Search for the cell housing the specified text and yield its [x, y] center coordinate. 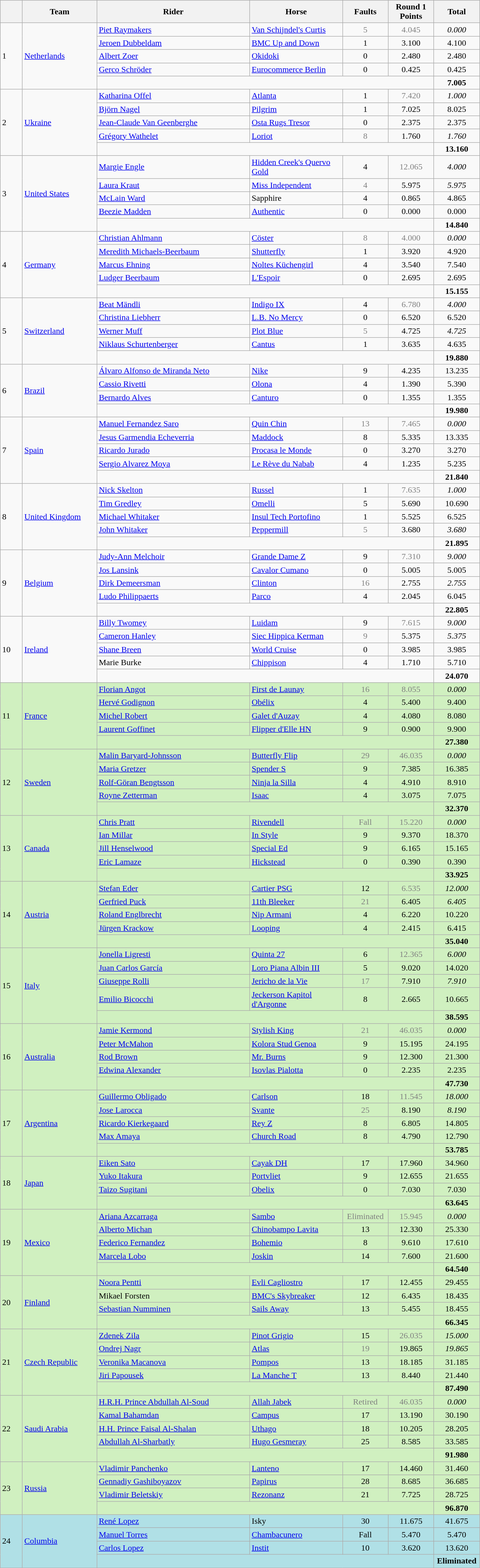
28.725 [457, 1495]
Olona [296, 384]
Grande Dame Z [296, 556]
11.675 [411, 1521]
Russel [296, 490]
Ondrej Nagr [174, 1349]
Flipper d'Elle HN [296, 729]
12.455 [411, 1282]
Katharina Offel [174, 96]
Manuel Torres [174, 1535]
6.415 [457, 928]
21.300 [457, 1057]
Special Ed [296, 848]
Kamal Bahamdan [174, 1415]
7.725 [411, 1495]
Cöster [296, 238]
Werner Muff [174, 331]
Ukraine [60, 122]
63.645 [457, 1203]
Argentina [60, 1123]
Allah Jabek [296, 1402]
Japan [60, 1183]
13.190 [411, 1415]
Ariana Azcarraga [174, 1216]
In Style [296, 835]
Jürgen Krackow [174, 928]
Jose Larocca [174, 1110]
8.910 [457, 782]
10.205 [411, 1428]
87.490 [457, 1388]
Okidoki [296, 56]
Canada [60, 848]
12.655 [411, 1176]
96.870 [457, 1508]
Loriot [296, 136]
Michael Whitaker [174, 517]
Beezie Madden [174, 212]
BMC's Skybreaker [296, 1296]
Osta Rugs Tresor [296, 122]
3 [12, 193]
Alberto Michan [174, 1229]
9.400 [457, 702]
Laurent Goffinet [174, 729]
H.H. Prince Faisal Al-Shalan [174, 1428]
Dirk Demeersman [174, 583]
6.780 [411, 304]
Pinot Grigio [296, 1335]
Team [60, 12]
13.160 [457, 149]
Loro Piana Albin III [296, 968]
Royne Zetterman [174, 795]
3.540 [411, 265]
3.100 [411, 43]
René Lopez [174, 1521]
Ian Millar [174, 835]
12.790 [457, 1136]
34.960 [457, 1163]
Mikael Forsten [174, 1296]
3.075 [411, 795]
19.880 [457, 357]
John Whitaker [174, 530]
McLain Ward [174, 198]
Le Rève du Nabab [296, 464]
7.635 [411, 490]
14.840 [457, 225]
36.685 [457, 1482]
Sweden [60, 782]
5.335 [411, 437]
Butterfly Flip [296, 755]
Shutterfly [296, 251]
Retired [365, 1402]
Noltes Küchengirl [296, 265]
12.330 [411, 1229]
Campus [296, 1415]
Cantus [296, 344]
3.620 [411, 1548]
Round 1 Points [411, 12]
Atlanta [296, 96]
La Manche T [296, 1375]
18.455 [457, 1309]
Emilio Bicocchi [174, 999]
Stylish King [296, 1030]
Cavalor Cumano [296, 570]
Michel Robert [174, 716]
Christina Liebherr [174, 318]
Quin Chin [296, 424]
10.220 [457, 915]
Finland [60, 1302]
Hervé Godignon [174, 702]
7.600 [411, 1256]
Billy Twomey [174, 623]
0.865 [411, 198]
Instit [296, 1548]
9.610 [411, 1242]
1.710 [411, 663]
2 [12, 122]
Vladimir Panchenko [174, 1468]
Sergio Alvarez Moya [174, 464]
Jesus Garmendia Echeverria [174, 437]
Sebastian Numminen [174, 1309]
Abdullah Al-Sharbatly [174, 1441]
Faults [365, 12]
Italy [60, 986]
1.390 [411, 384]
Vladimir Beletskiy [174, 1495]
Spain [60, 450]
Netherlands [60, 56]
Ricardo Jurado [174, 450]
13.620 [457, 1548]
29 [365, 755]
Maria Gretzer [174, 769]
Parco [296, 596]
First de Launay [296, 689]
28 [365, 1482]
21.895 [457, 543]
2.415 [411, 928]
Ireland [60, 649]
9.370 [411, 835]
Noora Pentti [174, 1282]
5.235 [457, 464]
17.610 [457, 1242]
15.195 [411, 1043]
30 [365, 1521]
26.035 [411, 1335]
Beat Mändli [174, 304]
2.045 [411, 596]
Álvaro Alfonso de Miranda Neto [174, 371]
6.435 [411, 1296]
Cartier PSG [296, 888]
Maddock [296, 437]
10.690 [457, 503]
9.020 [411, 968]
Gerfried Puck [174, 901]
4.920 [457, 251]
4.865 [457, 198]
24.070 [457, 676]
Authentic [296, 212]
Jiri Papousek [174, 1375]
17.960 [411, 1163]
Australia [60, 1057]
Atlas [296, 1349]
Yuko Itakura [174, 1176]
12.300 [411, 1057]
L'Espoir [296, 278]
Ninja la Silla [296, 782]
Jamie Kermond [174, 1030]
Marcela Lobo [174, 1256]
Mexico [60, 1242]
Sapphire [296, 198]
7.385 [411, 769]
Russia [60, 1488]
Piet Raymakers [174, 30]
Stefan Eder [174, 888]
Laura Kraut [174, 185]
Ludo Philippaerts [174, 596]
10.665 [457, 999]
Guillermo Obligado [174, 1097]
24.195 [457, 1043]
Isky [296, 1521]
Nip Armani [296, 915]
66.345 [457, 1322]
Mr. Burns [296, 1057]
7.005 [457, 83]
Shane Breen [174, 649]
7.310 [411, 556]
Horse [296, 12]
24 [12, 1541]
11.545 [411, 1097]
64.540 [457, 1269]
Jeroen Dubbeldam [174, 43]
Galet d'Auzay [296, 716]
18.000 [457, 1097]
Marie Burke [174, 663]
5.710 [457, 663]
21.655 [457, 1176]
Peter McMahon [174, 1043]
Malin Baryard-Johnsson [174, 755]
18.185 [411, 1362]
7.025 [411, 109]
35.040 [457, 941]
5.455 [411, 1309]
5.525 [411, 517]
Jonella Ligresti [174, 954]
Indigo IX [296, 304]
47.730 [457, 1083]
Tim Gredley [174, 503]
Van Schijndel's Curtis [296, 30]
8.055 [411, 689]
8.685 [411, 1482]
Bohemio [296, 1242]
27.380 [457, 742]
Eric Lamaze [174, 862]
Procasa le Monde [296, 450]
Quinta 27 [296, 954]
BMC Up and Down [296, 43]
Gerco Schröder [174, 69]
4.045 [411, 30]
Austria [60, 915]
12.365 [411, 954]
31.460 [457, 1468]
Germany [60, 265]
15.165 [457, 848]
Omelli [296, 503]
18.435 [457, 1296]
Carlson [296, 1097]
Rey Z [296, 1123]
2.665 [411, 999]
Grégory Wathelet [174, 136]
7.540 [457, 265]
Florian Angot [174, 689]
Cassio Rivetti [174, 384]
Insul Tech Portofino [296, 517]
Pilgrim [296, 109]
1.235 [411, 464]
Evli Cagliostro [296, 1282]
Looping [296, 928]
Albert Zoer [174, 56]
5.690 [411, 503]
11 [12, 716]
28.205 [457, 1428]
15.945 [411, 1216]
Sambo [296, 1216]
4.080 [411, 716]
Obelix [296, 1189]
Columbia [60, 1541]
Hidden Creek's Quervo Gold [296, 167]
15.220 [411, 822]
Isovlas Pialotta [296, 1070]
20 [12, 1302]
7.465 [411, 424]
9.900 [457, 729]
Cayak DH [296, 1163]
Saudi Arabia [60, 1428]
7.075 [457, 795]
Eurocommerce Berlin [296, 69]
32.370 [457, 808]
L.B. No Mercy [296, 318]
15.000 [457, 1335]
Kolora Stud Genoa [296, 1043]
21.840 [457, 477]
16.385 [457, 769]
4.910 [411, 782]
Chippison [296, 663]
Plot Blue [296, 331]
Christian Ahlmann [174, 238]
Jericho de la Vie [296, 981]
Hickstead [296, 862]
41.675 [457, 1521]
Jill Henselwood [174, 848]
Manuel Fernandez Saro [174, 424]
Canturo [296, 397]
53.785 [457, 1150]
Gennadiy Gashiboyazov [174, 1482]
22 [12, 1428]
6.165 [411, 848]
7.420 [411, 96]
6.805 [411, 1123]
Brazil [60, 390]
14.805 [457, 1123]
World Cruise [296, 649]
8.440 [411, 1375]
Cameron Hanley [174, 636]
8.080 [457, 716]
Nick Skelton [174, 490]
Svante [296, 1110]
Clinton [296, 583]
Rolf-Göran Bengtsson [174, 782]
Edwina Alexander [174, 1070]
21.600 [457, 1256]
United Kingdom [60, 517]
Total [457, 12]
Jos Lansink [174, 570]
Uthago [296, 1428]
Björn Nagel [174, 109]
Judy-Ann Melchoir [174, 556]
Spender S [296, 769]
14.020 [457, 968]
29.455 [457, 1282]
Joskin [296, 1256]
25.330 [457, 1229]
12.000 [457, 888]
France [60, 716]
Luidam [296, 623]
18.370 [457, 835]
Carlos Lopez [174, 1548]
Czech Republic [60, 1362]
91.980 [457, 1455]
Chambacunero [296, 1535]
6.535 [411, 888]
Niklaus Schurtenberger [174, 344]
4.235 [411, 371]
Isaac [296, 795]
Nike [296, 371]
0.900 [411, 729]
Marcus Ehning [174, 265]
13.235 [457, 371]
38.595 [457, 1017]
22.805 [457, 610]
14.460 [411, 1468]
Switzerland [60, 331]
Belgium [60, 583]
Ricardo Kierkegaard [174, 1123]
19.980 [457, 411]
Rezonanz [296, 1495]
3.920 [411, 251]
Portvliet [296, 1176]
33.585 [457, 1441]
Rivendell [296, 822]
6.045 [457, 596]
4.790 [411, 1136]
Pompos [296, 1362]
Giuseppe Rolli [174, 981]
7.615 [411, 623]
United States [60, 193]
Peppermill [296, 530]
Miss Independent [296, 185]
4.635 [457, 344]
31.185 [457, 1362]
Ludger Beerbaum [174, 278]
Papirus [296, 1482]
Margie Engle [174, 167]
Chris Pratt [174, 822]
4.100 [457, 43]
Lanteno [296, 1468]
6.220 [411, 915]
Taizo Sugitani [174, 1189]
11th Bleeker [296, 901]
12.065 [411, 167]
Veronika Macanova [174, 1362]
Hugo Gesmeray [296, 1441]
Bernardo Alves [174, 397]
13.335 [457, 437]
30.190 [457, 1415]
Jeckerson Kapitol d'Argonne [296, 999]
Jean-Claude Van Geenberghe [174, 122]
Church Road [296, 1136]
Federico Fernandez [174, 1242]
Siec Hippica Kerman [296, 636]
7 [12, 450]
Max Amaya [174, 1136]
3.635 [411, 344]
H.R.H. Prince Abdullah Al-Soud [174, 1402]
21.440 [457, 1375]
23 [12, 1488]
Sails Away [296, 1309]
5.400 [411, 702]
Obélix [296, 702]
6.525 [457, 517]
5.390 [457, 384]
8.585 [411, 1441]
Eiken Sato [174, 1163]
Rider [174, 12]
Zdenek Zila [174, 1335]
33.925 [457, 875]
6.000 [457, 954]
Juan Carlos García [174, 968]
Roland Englbrecht [174, 915]
8.025 [457, 109]
Rod Brown [174, 1057]
15.155 [457, 291]
Chinobampo Lavita [296, 1229]
Meredith Michaels-Beerbaum [174, 251]
